Provide the (X, Y) coordinate of the cell's center where the given text is located.  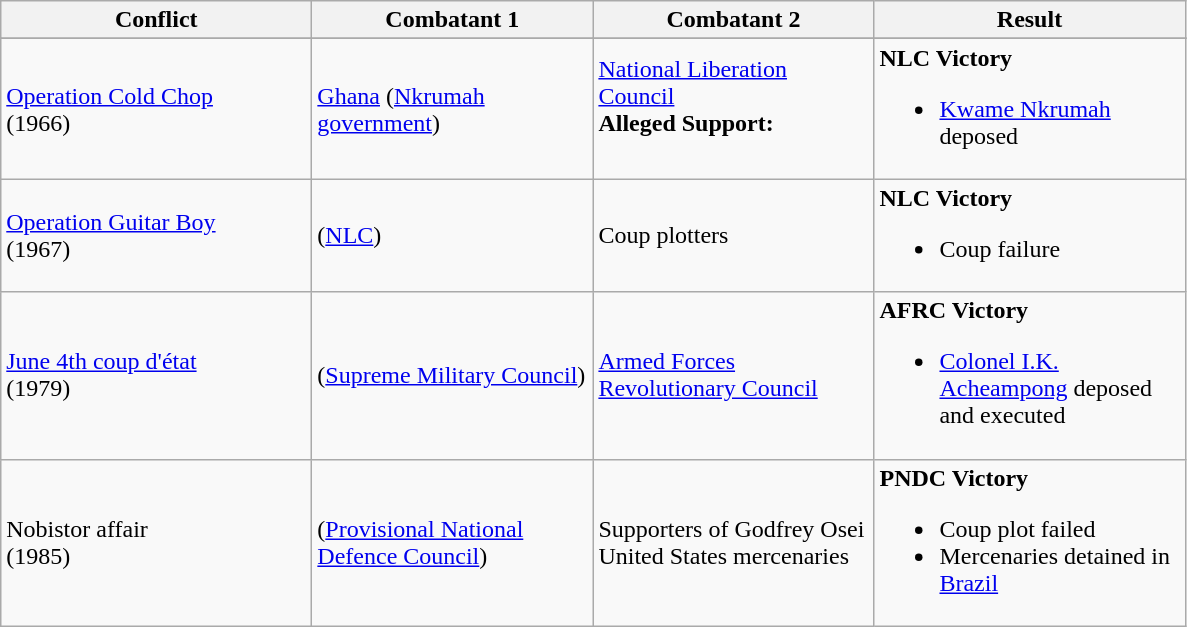
PNDC VictoryCoup plot failedMercenaries detained in Brazil (1030, 542)
Combatant 1 (452, 20)
National Liberation CouncilAlleged Support: (734, 109)
Armed Forces Revolutionary Council (734, 376)
Operation Cold Chop(1966) (156, 109)
NLC VictoryCoup failure (1030, 236)
(NLC) (452, 236)
(Supreme Military Council) (452, 376)
(Provisional National Defence Council) (452, 542)
AFRC VictoryColonel I.K. Acheampong deposed and executed (1030, 376)
June 4th coup d'état(1979) (156, 376)
Nobistor affair(1985) (156, 542)
Supporters of Godfrey Osei United States mercenaries (734, 542)
Result (1030, 20)
Ghana (Nkrumah government) (452, 109)
Conflict (156, 20)
Combatant 2 (734, 20)
Operation Guitar Boy(1967) (156, 236)
Coup plotters (734, 236)
NLC VictoryKwame Nkrumah deposed (1030, 109)
